Detect which cell encompasses the target text, then output its [x, y] center coordinate. 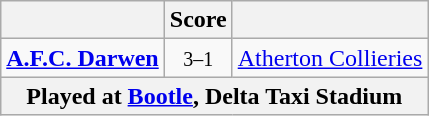
A.F.C. Darwen [83, 58]
Atherton Collieries [330, 58]
Score [198, 20]
3–1 [198, 58]
Played at Bootle, Delta Taxi Stadium [214, 96]
